Locate the cell with the specified text and output its (x, y) center coordinate. 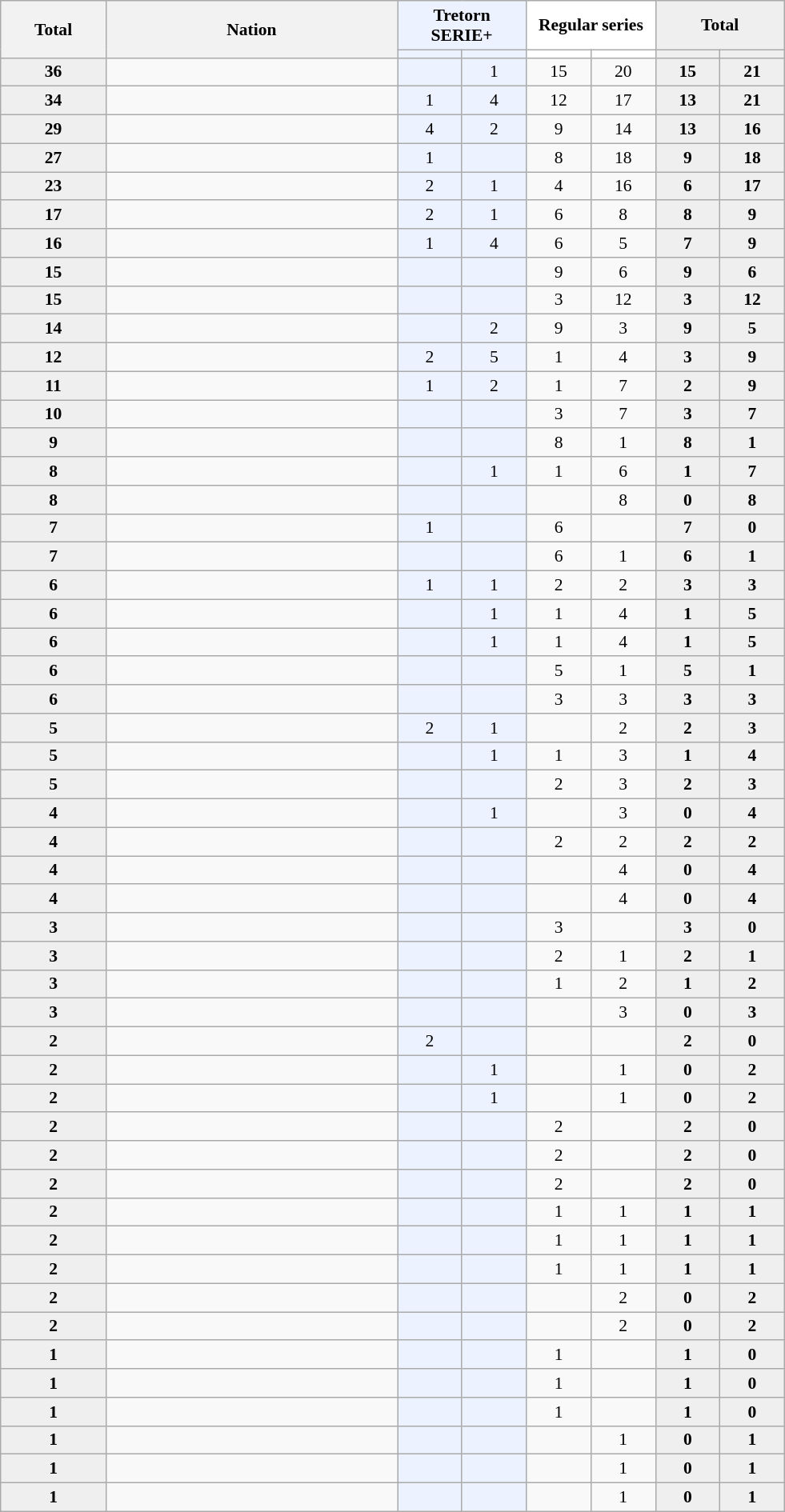
34 (54, 101)
Tretorn SERIE+ (461, 26)
29 (54, 130)
Nation (251, 29)
27 (54, 158)
11 (54, 386)
36 (54, 72)
Regular series (591, 26)
23 (54, 186)
20 (623, 72)
10 (54, 414)
